Provide the (x, y) coordinate of the cell's center where the given text is located.  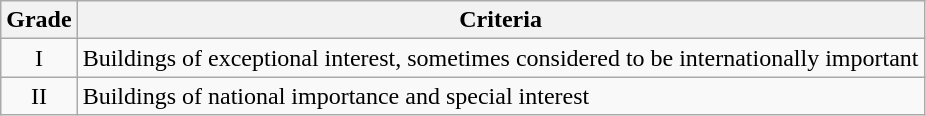
Buildings of exceptional interest, sometimes considered to be internationally important (500, 58)
Grade (39, 20)
Buildings of national importance and special interest (500, 96)
Criteria (500, 20)
II (39, 96)
I (39, 58)
